From the cell containing the given text, extract its center point as [X, Y] coordinate. 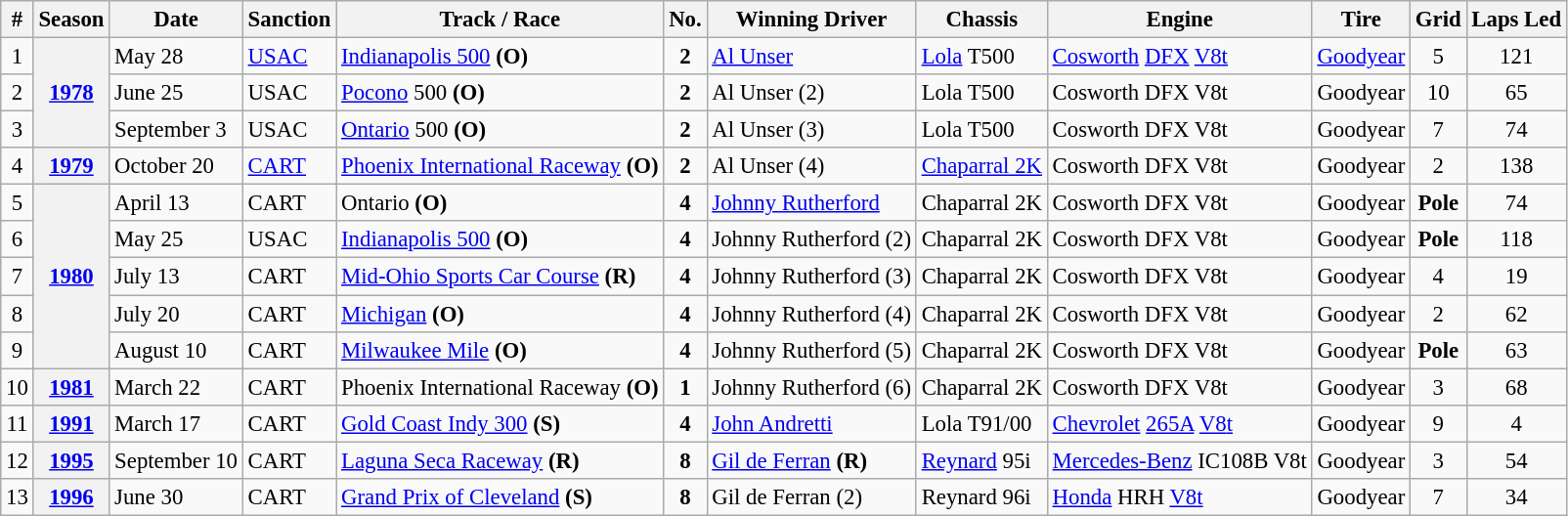
Johnny Rutherford (4) [811, 314]
118 [1516, 239]
# [18, 20]
1979 [71, 166]
1991 [71, 423]
May 28 [176, 57]
34 [1516, 497]
Laguna Seca Raceway (R) [501, 460]
Date [176, 20]
Al Unser (2) [811, 93]
62 [1516, 314]
Season [71, 20]
11 [18, 423]
Michigan (O) [501, 314]
Pocono 500 (O) [501, 93]
Johnny Rutherford (5) [811, 350]
Mercedes-Benz IC108B V8t [1179, 460]
Ontario (O) [501, 203]
Al Unser [811, 57]
Gil de Ferran (R) [811, 460]
September 10 [176, 460]
138 [1516, 166]
Al Unser (3) [811, 130]
Tire [1361, 20]
6 [18, 239]
Grid [1439, 20]
1978 [71, 94]
Sanction [289, 20]
Lola T91/00 [981, 423]
65 [1516, 93]
Chassis [981, 20]
Mid-Ohio Sports Car Course (R) [501, 277]
April 13 [176, 203]
August 10 [176, 350]
Winning Driver [811, 20]
Johnny Rutherford (2) [811, 239]
May 25 [176, 239]
Laps Led [1516, 20]
Engine [1179, 20]
October 20 [176, 166]
September 3 [176, 130]
Reynard 96i [981, 497]
March 22 [176, 387]
John Andretti [811, 423]
July 20 [176, 314]
No. [685, 20]
1996 [71, 497]
Johnny Rutherford (6) [811, 387]
Reynard 95i [981, 460]
Johnny Rutherford [811, 203]
54 [1516, 460]
Ontario 500 (O) [501, 130]
Gil de Ferran (2) [811, 497]
Milwaukee Mile (O) [501, 350]
Johnny Rutherford (3) [811, 277]
1980 [71, 277]
1981 [71, 387]
July 13 [176, 277]
13 [18, 497]
June 25 [176, 93]
12 [18, 460]
1995 [71, 460]
Honda HRH V8t [1179, 497]
June 30 [176, 497]
Chevrolet 265A V8t [1179, 423]
19 [1516, 277]
121 [1516, 57]
68 [1516, 387]
March 17 [176, 423]
Grand Prix of Cleveland (S) [501, 497]
Track / Race [501, 20]
63 [1516, 350]
Gold Coast Indy 300 (S) [501, 423]
Al Unser (4) [811, 166]
